From the cell containing the given text, extract its center point as (X, Y) coordinate. 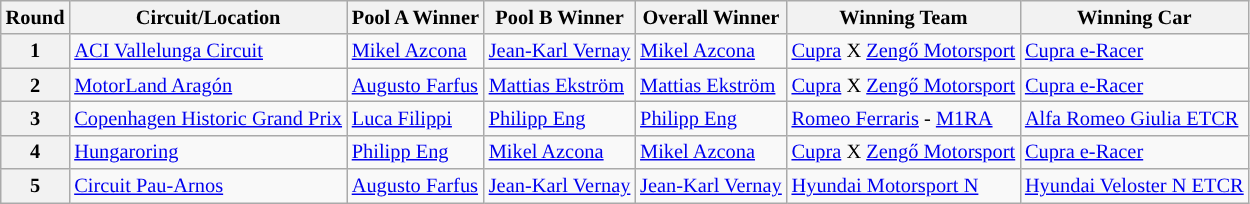
1 (36, 51)
Pool A Winner (416, 17)
Winning Team (904, 17)
4 (36, 152)
Winning Car (1134, 17)
Circuit Pau-Arnos (208, 186)
Overall Winner (710, 17)
Hyundai Motorsport N (904, 186)
2 (36, 85)
Luca Filippi (416, 118)
Alfa Romeo Giulia ETCR (1134, 118)
3 (36, 118)
MotorLand Aragón (208, 85)
Round (36, 17)
Copenhagen Historic Grand Prix (208, 118)
Hungaroring (208, 152)
Hyundai Veloster N ETCR (1134, 186)
ACI Vallelunga Circuit (208, 51)
Romeo Ferraris - M1RA (904, 118)
Pool B Winner (560, 17)
5 (36, 186)
Circuit/Location (208, 17)
